From the cell containing the given text, extract its center point as [X, Y] coordinate. 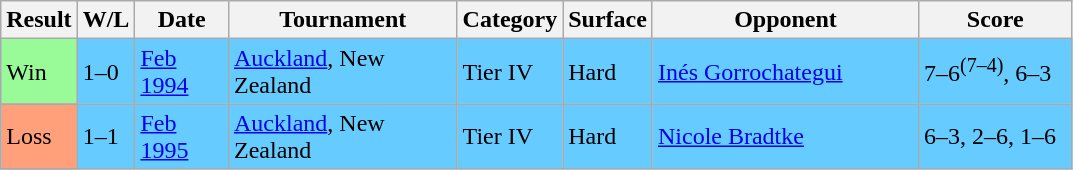
Feb 1994 [182, 72]
Tournament [342, 20]
Category [510, 20]
Feb 1995 [182, 136]
Score [996, 20]
1–0 [106, 72]
Inés Gorrochategui [785, 72]
Date [182, 20]
Result [39, 20]
1–1 [106, 136]
7–6(7–4), 6–3 [996, 72]
6–3, 2–6, 1–6 [996, 136]
Opponent [785, 20]
Win [39, 72]
Loss [39, 136]
Nicole Bradtke [785, 136]
W/L [106, 20]
Surface [608, 20]
